Extract the (x, y) coordinate from the center of the cell holding the provided text.  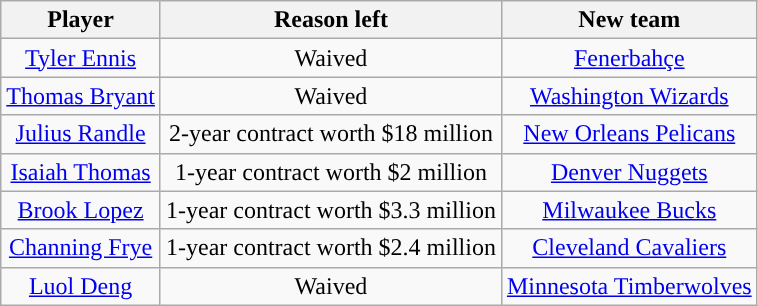
1-year contract worth $2.4 million (330, 248)
Washington Wizards (629, 96)
2-year contract worth $18 million (330, 134)
Player (81, 20)
Thomas Bryant (81, 96)
Fenerbahçe (629, 58)
1-year contract worth $2 million (330, 172)
Julius Randle (81, 134)
Denver Nuggets (629, 172)
Tyler Ennis (81, 58)
New Orleans Pelicans (629, 134)
Channing Frye (81, 248)
New team (629, 20)
Milwaukee Bucks (629, 210)
1-year contract worth $3.3 million (330, 210)
Brook Lopez (81, 210)
Isaiah Thomas (81, 172)
Cleveland Cavaliers (629, 248)
Luol Deng (81, 286)
Minnesota Timberwolves (629, 286)
Reason left (330, 20)
